Pinpoint the cell where the given text exists, returning its (X, Y) midpoint coordinate. 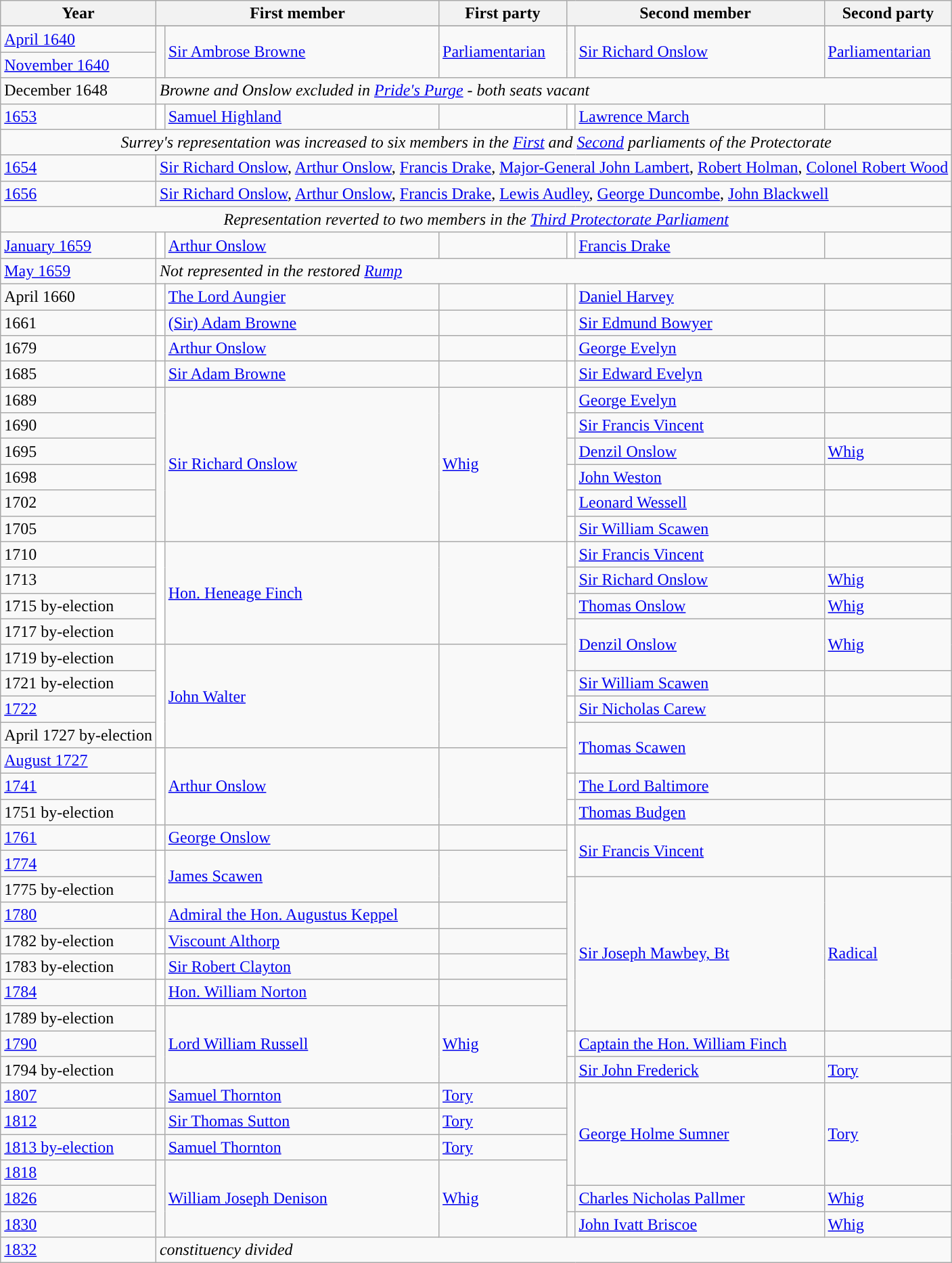
1830 (78, 1224)
Thomas Onslow (700, 606)
Admiral the Hon. Augustus Keppel (302, 915)
George Onslow (302, 838)
August 1727 (78, 761)
Second member (696, 14)
1713 (78, 580)
1761 (78, 838)
Sir Edward Evelyn (700, 374)
1807 (78, 1095)
Browne and Onslow excluded in Pride's Purge - both seats vacant (553, 91)
George Holme Sumner (700, 1134)
Sir Thomas Sutton (302, 1121)
1780 (78, 915)
1656 (78, 194)
Sir Robert Clayton (302, 967)
Hon. William Norton (302, 992)
1715 by-election (78, 606)
Second party (888, 14)
1679 (78, 349)
Lord William Russell (302, 1044)
Sir Adam Browne (302, 374)
1794 by-election (78, 1069)
Captain the Hon. William Finch (700, 1044)
January 1659 (78, 245)
Sir Joseph Mawbey, Bt (700, 954)
Not represented in the restored Rump (553, 271)
Representation reverted to two members in the Third Protectorate Parliament (476, 219)
April 1640 (78, 39)
(Sir) Adam Browne (302, 323)
1722 (78, 709)
1812 (78, 1121)
1710 (78, 554)
John Ivatt Briscoe (700, 1224)
First member (297, 14)
November 1640 (78, 65)
1813 by-election (78, 1147)
1826 (78, 1199)
1790 (78, 1044)
The Lord Baltimore (700, 786)
1832 (78, 1250)
1784 (78, 992)
1782 by-election (78, 941)
Samuel Highland (302, 116)
William Joseph Denison (302, 1199)
1751 by-election (78, 812)
Lawrence March (700, 116)
1789 by-election (78, 1018)
Hon. Heneage Finch (302, 593)
Sir Richard Onslow, Arthur Onslow, Francis Drake, Major-General John Lambert, Robert Holman, Colonel Robert Wood (553, 168)
Sir Richard Onslow, Arthur Onslow, Francis Drake, Lewis Audley, George Duncombe, John Blackwell (553, 194)
1741 (78, 786)
December 1648 (78, 91)
1689 (78, 400)
April 1660 (78, 296)
Thomas Budgen (700, 812)
First party (503, 14)
Year (78, 14)
Thomas Scawen (700, 747)
Francis Drake (700, 245)
1685 (78, 374)
1695 (78, 451)
1698 (78, 477)
James Scawen (302, 877)
Daniel Harvey (700, 296)
1702 (78, 503)
1719 by-election (78, 657)
constituency divided (553, 1250)
Sir Edmund Bowyer (700, 323)
1705 (78, 529)
1717 by-election (78, 631)
John Weston (700, 477)
Leonard Wessell (700, 503)
1775 by-election (78, 889)
Sir John Frederick (700, 1069)
John Walter (302, 696)
Sir Nicholas Carew (700, 709)
1690 (78, 426)
Sir Ambrose Browne (302, 52)
Radical (888, 954)
1783 by-election (78, 967)
Surrey's representation was increased to six members in the First and Second parliaments of the Protectorate (476, 142)
The Lord Aungier (302, 296)
1721 by-election (78, 683)
April 1727 by-election (78, 734)
May 1659 (78, 271)
Charles Nicholas Pallmer (700, 1199)
1653 (78, 116)
Viscount Althorp (302, 941)
1818 (78, 1173)
1661 (78, 323)
1654 (78, 168)
1774 (78, 864)
